Return [X, Y] of the center of cell containing provided text 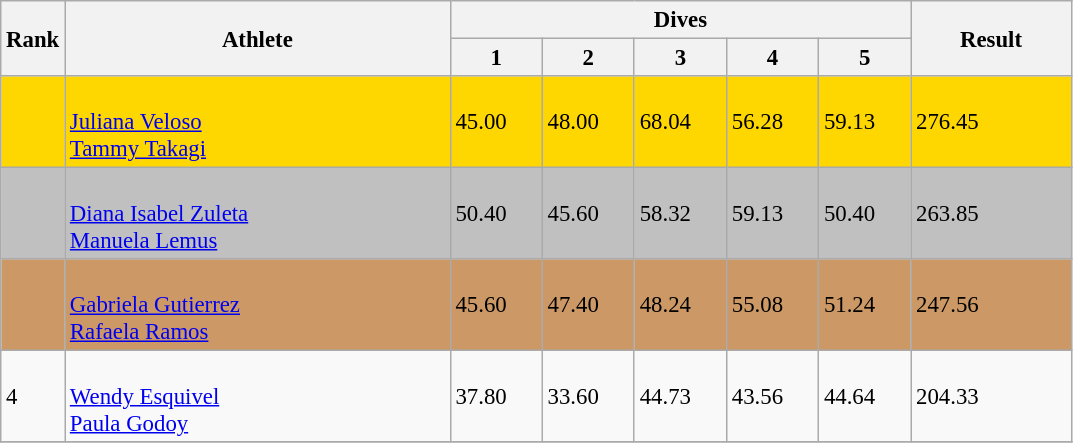
Rank [33, 38]
47.40 [588, 305]
43.56 [772, 397]
Dives [680, 20]
Wendy EsquivelPaula Godoy [258, 397]
58.32 [680, 214]
2 [588, 58]
5 [865, 58]
37.80 [496, 397]
33.60 [588, 397]
44.64 [865, 397]
3 [680, 58]
276.45 [992, 122]
51.24 [865, 305]
56.28 [772, 122]
263.85 [992, 214]
48.24 [680, 305]
44.73 [680, 397]
68.04 [680, 122]
204.33 [992, 397]
Gabriela GutierrezRafaela Ramos [258, 305]
48.00 [588, 122]
Athlete [258, 38]
55.08 [772, 305]
Result [992, 38]
247.56 [992, 305]
Diana Isabel ZuletaManuela Lemus [258, 214]
45.00 [496, 122]
1 [496, 58]
Juliana VelosoTammy Takagi [258, 122]
